Pinpoint the cell where the given text exists, returning its [X, Y] midpoint coordinate. 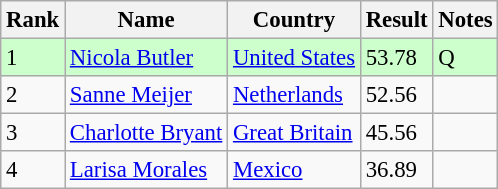
36.89 [396, 170]
Netherlands [294, 95]
2 [33, 95]
1 [33, 58]
45.56 [396, 133]
Sanne Meijer [146, 95]
Country [294, 20]
53.78 [396, 58]
Larisa Morales [146, 170]
4 [33, 170]
Notes [466, 20]
Name [146, 20]
Great Britain [294, 133]
Rank [33, 20]
Charlotte Bryant [146, 133]
3 [33, 133]
Mexico [294, 170]
Result [396, 20]
Q [466, 58]
United States [294, 58]
52.56 [396, 95]
Nicola Butler [146, 58]
